Determine the (x, y) coordinate at the center of the cell enclosing the given text.  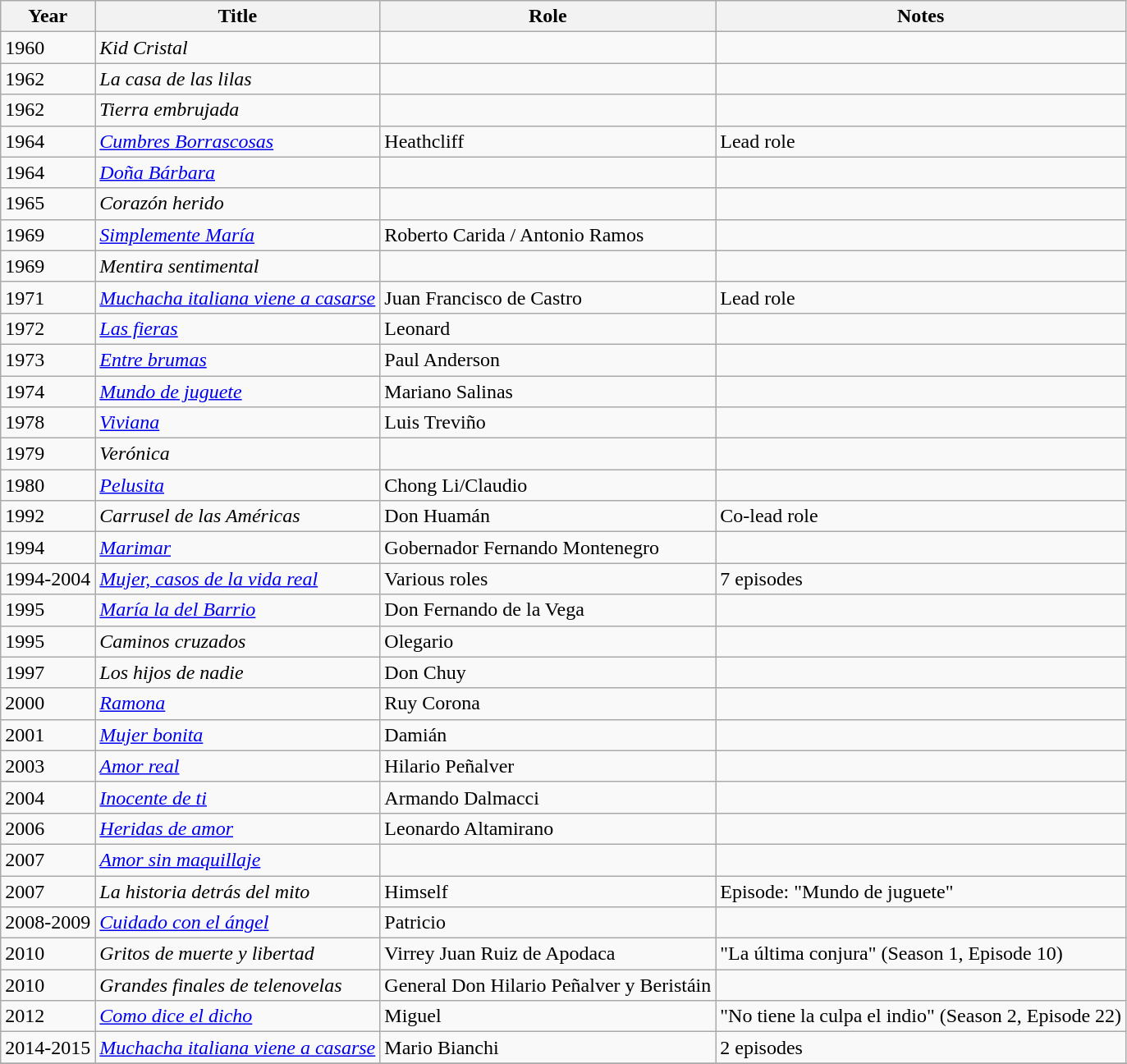
Inocente de ti (238, 797)
Verónica (238, 454)
Luis Treviño (548, 423)
Mariano Salinas (548, 392)
Juan Francisco de Castro (548, 297)
Pelusita (238, 485)
Amor real (238, 766)
La historia detrás del mito (238, 891)
Co-lead role (921, 516)
Miguel (548, 1016)
Patricio (548, 923)
Notes (921, 16)
2 episodes (921, 1048)
Mujer, casos de la vida real (238, 579)
Mujer bonita (238, 735)
2008-2009 (48, 923)
Title (238, 16)
1980 (48, 485)
1973 (48, 360)
Los hijos de nadie (238, 672)
Mundo de juguete (238, 392)
Gobernador Fernando Montenegro (548, 548)
Las fieras (238, 328)
1997 (48, 672)
Ramona (238, 704)
María la del Barrio (238, 610)
Simplemente María (238, 235)
Hilario Peñalver (548, 766)
1992 (48, 516)
Olegario (548, 641)
2000 (48, 704)
Entre brumas (238, 360)
2003 (48, 766)
2012 (48, 1016)
Various roles (548, 579)
Leonard (548, 328)
Roberto Carida / Antonio Ramos (548, 235)
1978 (48, 423)
2014-2015 (48, 1048)
1965 (48, 204)
Kid Cristal (238, 48)
Don Fernando de la Vega (548, 610)
1994 (48, 548)
Heridas de amor (238, 828)
Don Huamán (548, 516)
Leonardo Altamirano (548, 828)
Cumbres Borrascosas (238, 141)
1972 (48, 328)
Heathcliff (548, 141)
Armando Dalmacci (548, 797)
1974 (48, 392)
Tierra embrujada (238, 110)
Marimar (238, 548)
2001 (48, 735)
Doña Bárbara (238, 172)
Cuidado con el ángel (238, 923)
Chong Li/Claudio (548, 485)
Don Chuy (548, 672)
Grandes finales de telenovelas (238, 985)
La casa de las lilas (238, 79)
Paul Anderson (548, 360)
Ruy Corona (548, 704)
Gritos de muerte y libertad (238, 954)
Viviana (238, 423)
Himself (548, 891)
General Don Hilario Peñalver y Beristáin (548, 985)
1971 (48, 297)
Amor sin maquillaje (238, 860)
1994-2004 (48, 579)
Mentira sentimental (238, 266)
Episode: "Mundo de juguete" (921, 891)
Damián (548, 735)
Caminos cruzados (238, 641)
2004 (48, 797)
"No tiene la culpa el indio" (Season 2, Episode 22) (921, 1016)
Como dice el dicho (238, 1016)
Corazón herido (238, 204)
Virrey Juan Ruiz de Apodaca (548, 954)
"La última conjura" (Season 1, Episode 10) (921, 954)
Role (548, 16)
Mario Bianchi (548, 1048)
Year (48, 16)
Carrusel de las Américas (238, 516)
2006 (48, 828)
7 episodes (921, 579)
1960 (48, 48)
1979 (48, 454)
